Extract the [x, y] coordinate from the center of the cell holding the provided text.  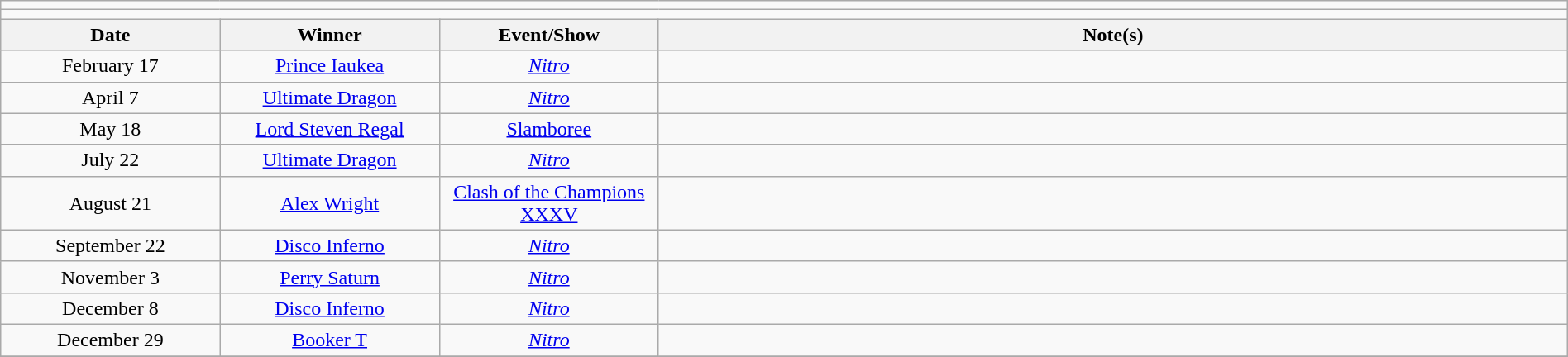
September 22 [111, 245]
August 21 [111, 203]
Booker T [329, 340]
Note(s) [1113, 35]
April 7 [111, 98]
Lord Steven Regal [329, 129]
Prince Iaukea [329, 66]
Date [111, 35]
December 8 [111, 308]
Slamboree [549, 129]
Event/Show [549, 35]
February 17 [111, 66]
December 29 [111, 340]
Alex Wright [329, 203]
May 18 [111, 129]
Clash of the Champions XXXV [549, 203]
July 22 [111, 160]
November 3 [111, 277]
Winner [329, 35]
Perry Saturn [329, 277]
